Determine the [x, y] coordinate at the center of the cell enclosing the given text.  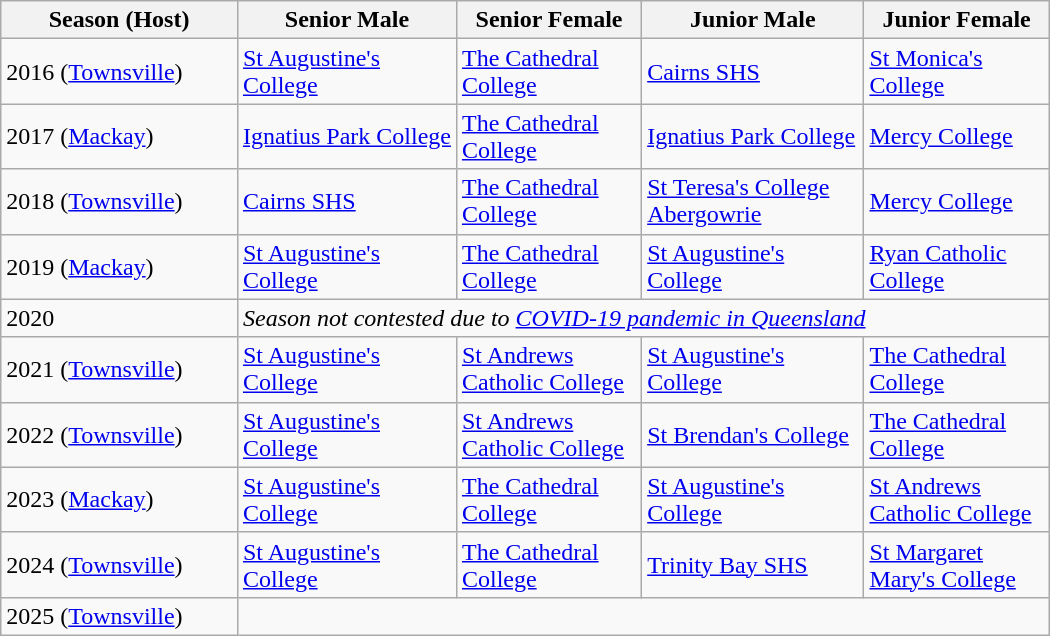
Trinity Bay SHS [753, 564]
2024 (Townsville) [120, 564]
2017 (Mackay) [120, 136]
2019 (Mackay) [120, 266]
2021 (Townsville) [120, 370]
2020 [120, 318]
2018 (Townsville) [120, 202]
2016 (Townsville) [120, 72]
St Margaret Mary's College [956, 564]
St Teresa's College Abergowrie [753, 202]
St Brendan's College [753, 434]
Senior Female [548, 20]
Junior Female [956, 20]
Season (Host) [120, 20]
St Monica's College [956, 72]
Senior Male [346, 20]
2022 (Townsville) [120, 434]
Junior Male [753, 20]
2025 (Townsville) [120, 616]
Ryan Catholic College [956, 266]
2023 (Mackay) [120, 500]
Season not contested due to COVID-19 pandemic in Queensland [643, 318]
